From the cell containing the given text, extract its center point as [x, y] coordinate. 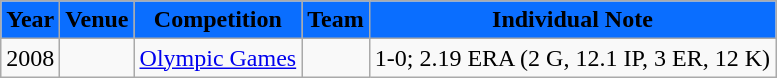
1-0; 2.19 ERA (2 G, 12.1 IP, 3 ER, 12 K) [572, 58]
Olympic Games [218, 58]
Year [30, 20]
Team [336, 20]
2008 [30, 58]
Individual Note [572, 20]
Venue [97, 20]
Competition [218, 20]
